Provide the [x, y] coordinate of the cell's center where the given text is located.  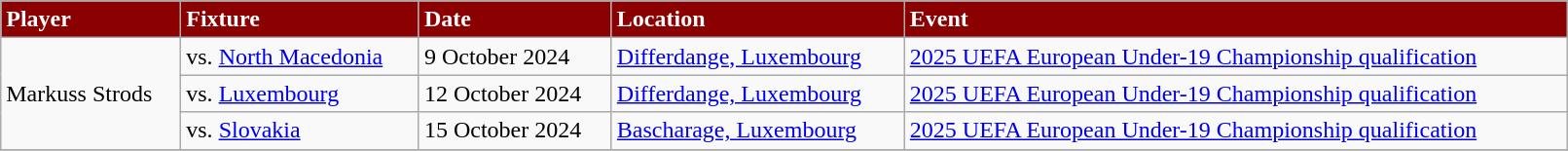
vs. North Macedonia [300, 57]
Location [757, 19]
Player [91, 19]
vs. Slovakia [300, 131]
15 October 2024 [515, 131]
Bascharage, Luxembourg [757, 131]
9 October 2024 [515, 57]
Date [515, 19]
Fixture [300, 19]
Markuss Strods [91, 94]
12 October 2024 [515, 94]
Event [1236, 19]
vs. Luxembourg [300, 94]
